From the cell containing the given text, extract its center point as (X, Y) coordinate. 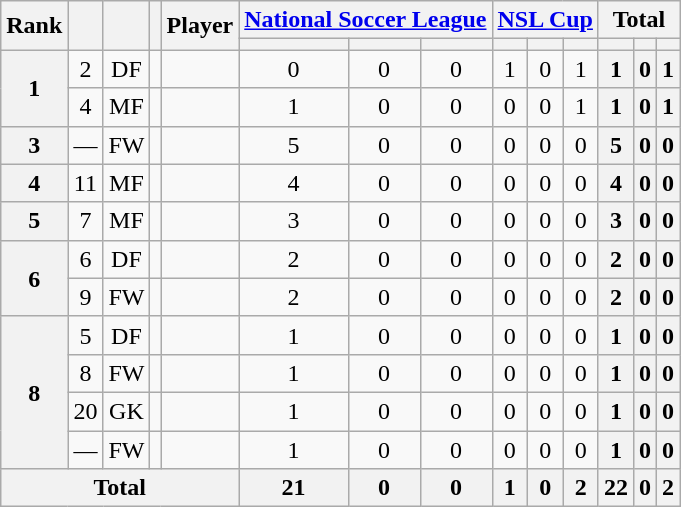
7 (86, 221)
9 (86, 297)
GK (126, 411)
21 (294, 488)
Rank (34, 26)
NSL Cup (545, 20)
22 (616, 488)
20 (86, 411)
National Soccer League (366, 20)
11 (86, 183)
Player (200, 26)
